Provide the (x, y) coordinate of the cell's center where the given text is located.  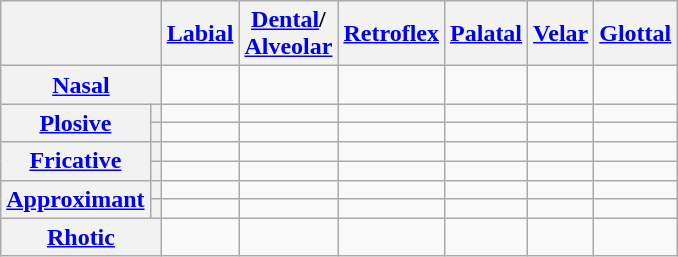
Palatal (486, 34)
Retroflex (392, 34)
Fricative (76, 161)
Plosive (76, 123)
Velar (561, 34)
Glottal (636, 34)
Rhotic (81, 237)
Nasal (81, 85)
Approximant (76, 199)
Labial (200, 34)
Dental/Alveolar (288, 34)
